Return the [x, y] coordinate for the center point of the cell that contains the specified text.  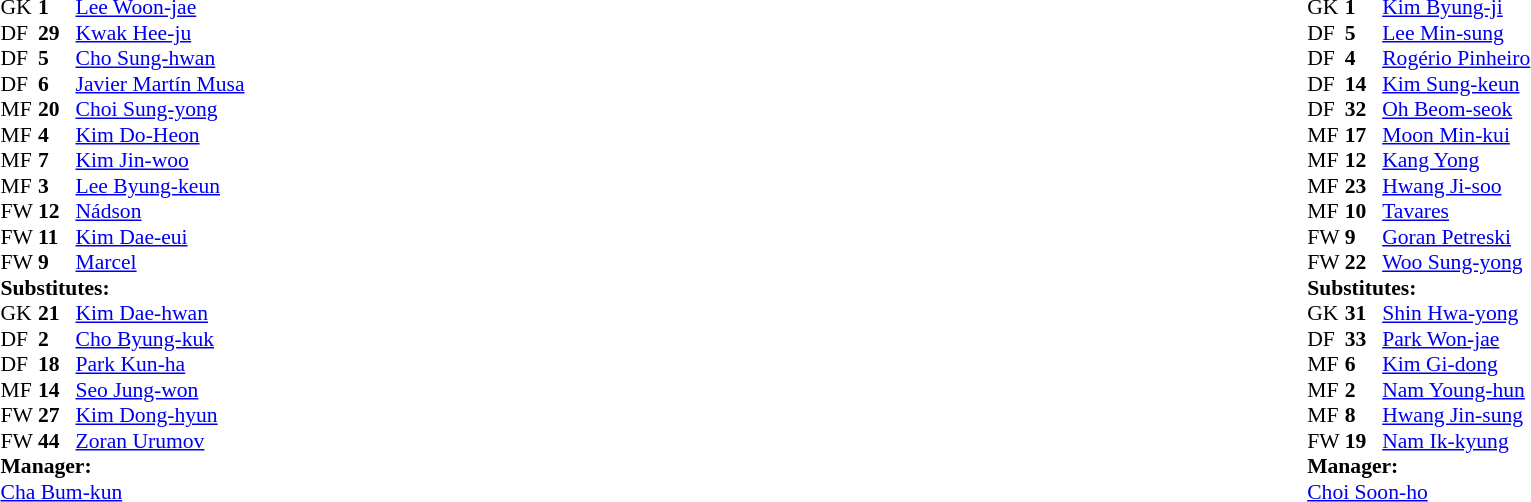
Shin Hwa-yong [1456, 313]
31 [1364, 313]
Kwak Hee-ju [160, 33]
Woo Sung-yong [1456, 263]
19 [1364, 441]
18 [57, 365]
Choi Sung-yong [160, 109]
Zoran Urumov [160, 441]
Kang Yong [1456, 161]
7 [57, 161]
21 [57, 313]
Seo Jung-won [160, 390]
33 [1364, 339]
Tavares [1456, 211]
Kim Jin-woo [160, 161]
Javier Martín Musa [160, 84]
11 [57, 237]
Park Kun-ha [160, 365]
Goran Petreski [1456, 237]
Nádson [160, 211]
Marcel [160, 263]
Kim Dae-eui [160, 237]
Kim Gi-dong [1456, 365]
Moon Min-kui [1456, 135]
Nam Young-hun [1456, 390]
Nam Ik-kyung [1456, 441]
27 [57, 415]
Kim Do-Heon [160, 135]
Lee Min-sung [1456, 33]
23 [1364, 186]
Kim Sung-keun [1456, 84]
Hwang Jin-sung [1456, 415]
8 [1364, 415]
32 [1364, 109]
Park Won-jae [1456, 339]
44 [57, 441]
Kim Dae-hwan [160, 313]
Lee Byung-keun [160, 186]
Kim Dong-hyun [160, 415]
Oh Beom-seok [1456, 109]
20 [57, 109]
17 [1364, 135]
Hwang Ji-soo [1456, 186]
22 [1364, 263]
Cho Sung-hwan [160, 59]
Rogério Pinheiro [1456, 59]
10 [1364, 211]
29 [57, 33]
Cho Byung-kuk [160, 339]
3 [57, 186]
